Locate the cell with the specified text and output its (x, y) center coordinate. 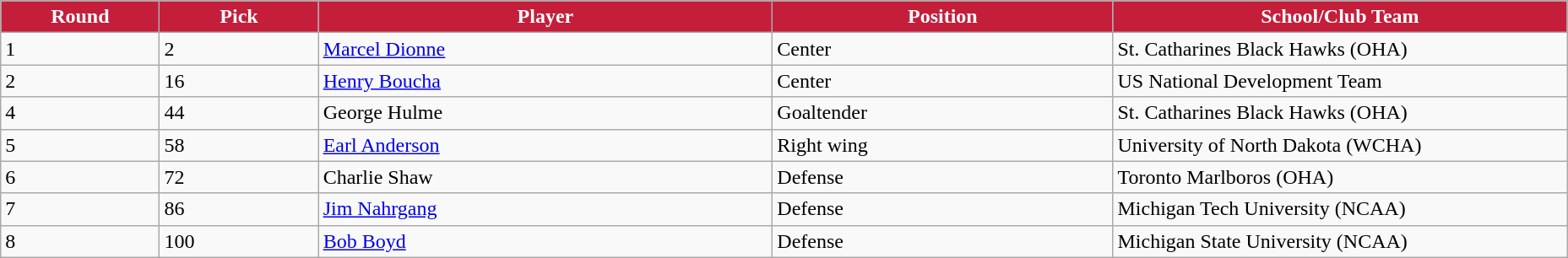
Michigan Tech University (NCAA) (1340, 209)
Jim Nahrgang (545, 209)
School/Club Team (1340, 17)
8 (80, 241)
86 (239, 209)
58 (239, 145)
Right wing (942, 145)
Player (545, 17)
Marcel Dionne (545, 49)
100 (239, 241)
5 (80, 145)
Pick (239, 17)
US National Development Team (1340, 81)
16 (239, 81)
Michigan State University (NCAA) (1340, 241)
Position (942, 17)
72 (239, 177)
Round (80, 17)
University of North Dakota (WCHA) (1340, 145)
Goaltender (942, 113)
7 (80, 209)
Charlie Shaw (545, 177)
6 (80, 177)
1 (80, 49)
Toronto Marlboros (OHA) (1340, 177)
4 (80, 113)
Henry Boucha (545, 81)
Bob Boyd (545, 241)
44 (239, 113)
Earl Anderson (545, 145)
George Hulme (545, 113)
